Pinpoint the cell where the given text exists, returning its [x, y] midpoint coordinate. 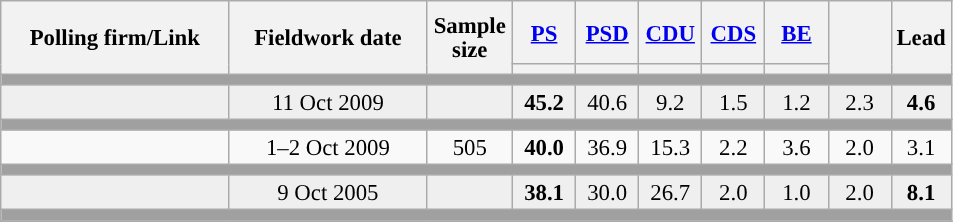
505 [470, 148]
2.2 [734, 148]
36.9 [608, 148]
1–2 Oct 2009 [328, 148]
4.6 [921, 102]
CDS [734, 32]
1.2 [796, 102]
3.1 [921, 148]
PS [544, 32]
26.7 [670, 194]
BE [796, 32]
30.0 [608, 194]
8.1 [921, 194]
Lead [921, 38]
1.5 [734, 102]
9 Oct 2005 [328, 194]
1.0 [796, 194]
40.0 [544, 148]
PSD [608, 32]
15.3 [670, 148]
Sample size [470, 38]
2.3 [860, 102]
Polling firm/Link [115, 38]
40.6 [608, 102]
11 Oct 2009 [328, 102]
38.1 [544, 194]
9.2 [670, 102]
3.6 [796, 148]
Fieldwork date [328, 38]
45.2 [544, 102]
CDU [670, 32]
